Scan for the cell matching the given text and deliver its [X, Y] coordinate at center. 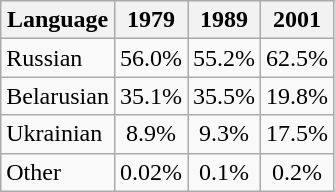
8.9% [150, 134]
56.0% [150, 58]
0.02% [150, 172]
2001 [298, 20]
Russian [58, 58]
Other [58, 172]
1989 [224, 20]
19.8% [298, 96]
35.1% [150, 96]
Ukrainian [58, 134]
62.5% [298, 58]
Language [58, 20]
55.2% [224, 58]
1979 [150, 20]
17.5% [298, 134]
0.1% [224, 172]
Belarusian [58, 96]
9.3% [224, 134]
35.5% [224, 96]
0.2% [298, 172]
